Provide the [X, Y] coordinate of the cell's center where the given text is located.  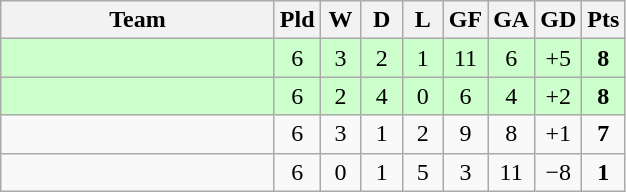
GA [512, 20]
Team [138, 20]
5 [422, 172]
Pts [604, 20]
7 [604, 134]
9 [465, 134]
+5 [558, 58]
D [382, 20]
+1 [558, 134]
L [422, 20]
Pld [297, 20]
+2 [558, 96]
GD [558, 20]
GF [465, 20]
W [340, 20]
−8 [558, 172]
